Pinpoint the cell where the given text exists, returning its (X, Y) midpoint coordinate. 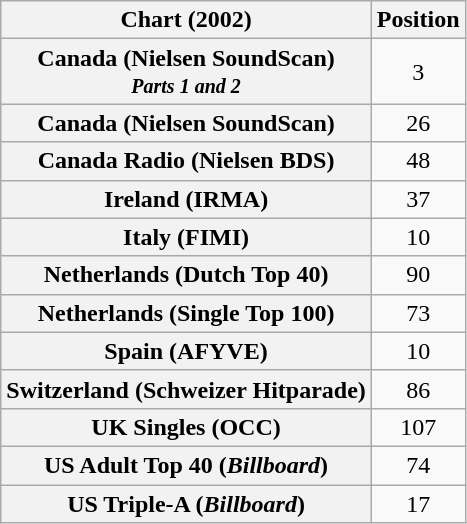
Spain (AFYVE) (186, 351)
Canada Radio (Nielsen BDS) (186, 161)
Canada (Nielsen SoundScan) (186, 123)
UK Singles (OCC) (186, 427)
17 (418, 503)
Canada (Nielsen SoundScan)Parts 1 and 2 (186, 72)
Italy (FIMI) (186, 237)
Netherlands (Single Top 100) (186, 313)
Switzerland (Schweizer Hitparade) (186, 389)
37 (418, 199)
Position (418, 20)
US Triple-A (Billboard) (186, 503)
90 (418, 275)
73 (418, 313)
Chart (2002) (186, 20)
3 (418, 72)
86 (418, 389)
Ireland (IRMA) (186, 199)
107 (418, 427)
Netherlands (Dutch Top 40) (186, 275)
48 (418, 161)
74 (418, 465)
26 (418, 123)
US Adult Top 40 (Billboard) (186, 465)
